Search for the cell housing the specified text and yield its [X, Y] center coordinate. 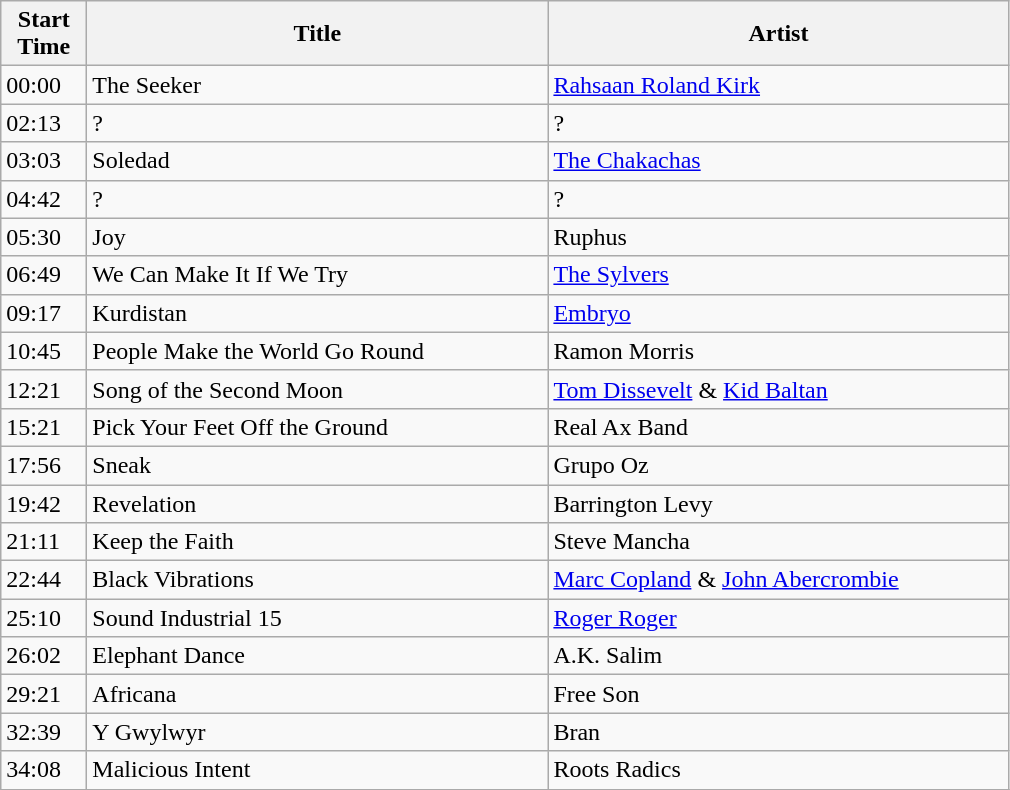
The Seeker [318, 85]
Marc Copland & John Abercrombie [778, 580]
21:11 [44, 542]
Start Time [44, 34]
Roots Radics [778, 770]
Ramon Morris [778, 351]
29:21 [44, 694]
Grupo Oz [778, 465]
Kurdistan [318, 313]
10:45 [44, 351]
00:00 [44, 85]
Free Son [778, 694]
Song of the Second Moon [318, 389]
Title [318, 34]
03:03 [44, 161]
Steve Mancha [778, 542]
Sound Industrial 15 [318, 618]
Africana [318, 694]
Tom Dissevelt & Kid Baltan [778, 389]
19:42 [44, 503]
05:30 [44, 237]
Pick Your Feet Off the Ground [318, 427]
32:39 [44, 732]
Soledad [318, 161]
Embryo [778, 313]
Sneak [318, 465]
12:21 [44, 389]
Ruphus [778, 237]
Rahsaan Roland Kirk [778, 85]
Artist [778, 34]
Malicious Intent [318, 770]
People Make the World Go Round [318, 351]
17:56 [44, 465]
15:21 [44, 427]
Joy [318, 237]
Revelation [318, 503]
A.K. Salim [778, 656]
The Chakachas [778, 161]
Real Ax Band [778, 427]
04:42 [44, 199]
34:08 [44, 770]
Bran [778, 732]
09:17 [44, 313]
Keep the Faith [318, 542]
22:44 [44, 580]
Barrington Levy [778, 503]
Y Gwylwyr [318, 732]
We Can Make It If We Try [318, 275]
Roger Roger [778, 618]
Elephant Dance [318, 656]
26:02 [44, 656]
25:10 [44, 618]
06:49 [44, 275]
02:13 [44, 123]
The Sylvers [778, 275]
Black Vibrations [318, 580]
